Pinpoint the cell where the given text exists, returning its [x, y] midpoint coordinate. 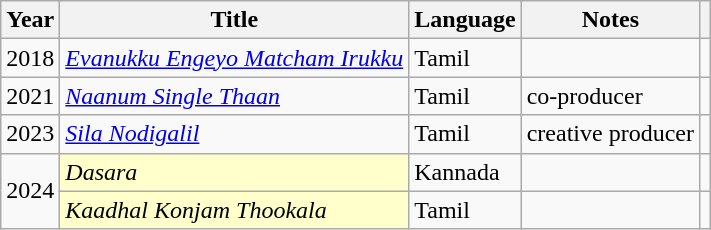
2018 [30, 58]
Title [234, 20]
co-producer [610, 96]
Notes [610, 20]
Year [30, 20]
Kaadhal Konjam Thookala [234, 210]
Language [465, 20]
creative producer [610, 134]
2021 [30, 96]
Dasara [234, 172]
2024 [30, 191]
2023 [30, 134]
Kannada [465, 172]
Sila Nodigalil [234, 134]
Naanum Single Thaan [234, 96]
Evanukku Engeyo Matcham Irukku [234, 58]
